Search for the cell housing the specified text and yield its [x, y] center coordinate. 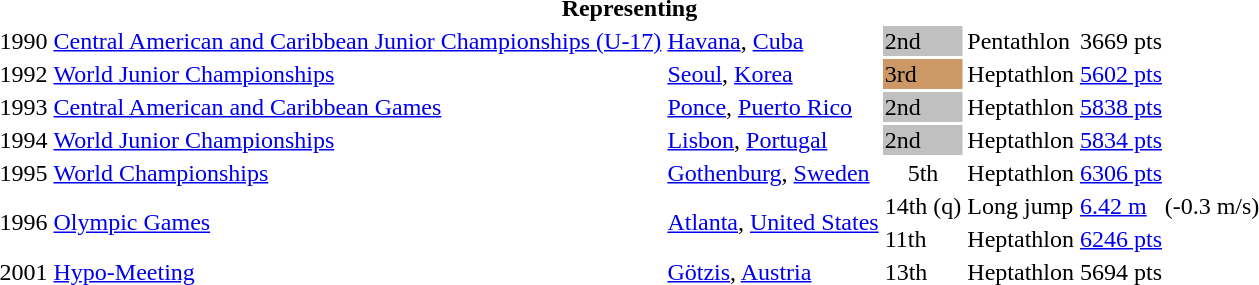
World Championships [358, 173]
Pentathlon [1021, 41]
Gothenburg, Sweden [773, 173]
Olympic Games [358, 222]
11th [923, 239]
Central American and Caribbean Junior Championships (U-17) [358, 41]
Seoul, Korea [773, 74]
3rd [923, 74]
Ponce, Puerto Rico [773, 107]
Atlanta, United States [773, 222]
Havana, Cuba [773, 41]
Long jump [1021, 206]
Central American and Caribbean Games [358, 107]
14th (q) [923, 206]
5th [923, 173]
Lisbon, Portugal [773, 140]
